For the text-containing cell, return its midpoint in [X, Y] coordinate format. 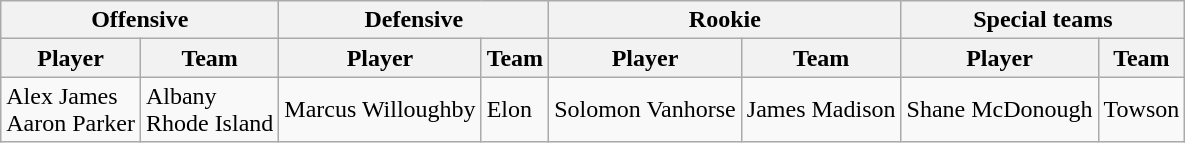
Marcus Willoughby [380, 110]
James Madison [821, 110]
Elon [515, 110]
Solomon Vanhorse [646, 110]
AlbanyRhode Island [209, 110]
Offensive [140, 20]
Defensive [414, 20]
Rookie [725, 20]
Towson [1142, 110]
Special teams [1043, 20]
Shane McDonough [1000, 110]
Alex JamesAaron Parker [71, 110]
